Detect which cell encompasses the target text, then output its (X, Y) center coordinate. 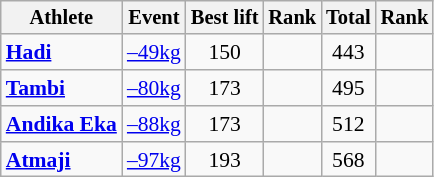
Tambi (62, 88)
512 (348, 124)
Total (348, 18)
Event (154, 18)
Best lift (224, 18)
–88kg (154, 124)
Hadi (62, 53)
–49kg (154, 53)
495 (348, 88)
–80kg (154, 88)
Andika Eka (62, 124)
443 (348, 53)
150 (224, 53)
Athlete (62, 18)
